From the cell containing the given text, extract its center point as (x, y) coordinate. 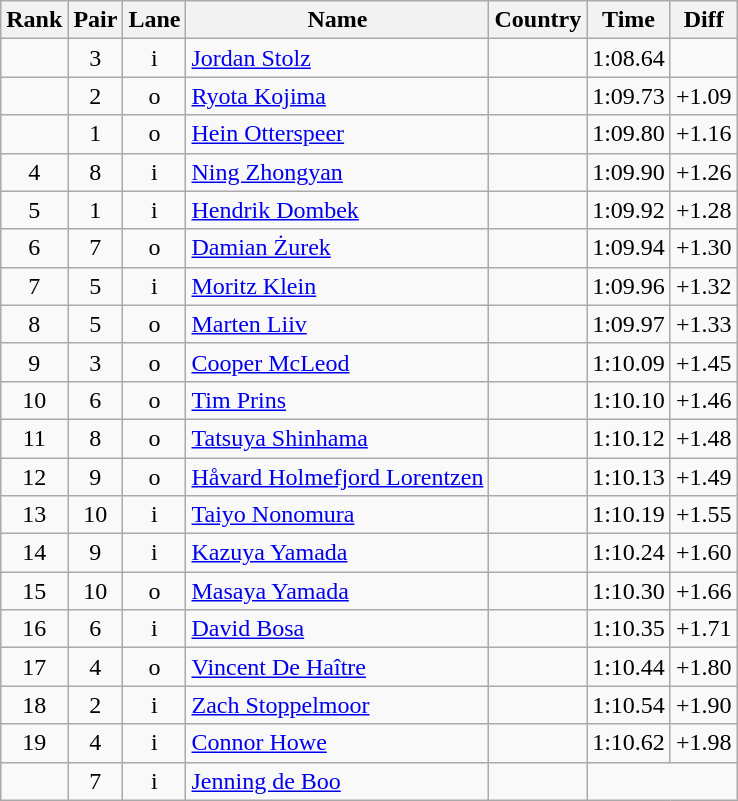
+1.48 (704, 438)
Pair (96, 20)
1:09.94 (629, 248)
Kazuya Yamada (338, 553)
+1.98 (704, 743)
1:09.90 (629, 172)
Name (338, 20)
Damian Żurek (338, 248)
+1.09 (704, 96)
12 (34, 477)
+1.26 (704, 172)
1:08.64 (629, 58)
Masaya Yamada (338, 591)
1:10.30 (629, 591)
+1.60 (704, 553)
18 (34, 705)
+1.46 (704, 400)
+1.90 (704, 705)
+1.80 (704, 667)
+1.32 (704, 286)
+1.16 (704, 134)
1:10.24 (629, 553)
1:10.13 (629, 477)
Jordan Stolz (338, 58)
11 (34, 438)
Zach Stoppelmoor (338, 705)
+1.55 (704, 515)
Cooper McLeod (338, 362)
15 (34, 591)
Moritz Klein (338, 286)
+1.49 (704, 477)
16 (34, 629)
1:10.44 (629, 667)
14 (34, 553)
19 (34, 743)
Marten Liiv (338, 324)
+1.45 (704, 362)
Lane (154, 20)
+1.66 (704, 591)
David Bosa (338, 629)
Ning Zhongyan (338, 172)
Connor Howe (338, 743)
1:10.10 (629, 400)
+1.33 (704, 324)
1:09.80 (629, 134)
17 (34, 667)
+1.30 (704, 248)
Rank (34, 20)
13 (34, 515)
1:10.12 (629, 438)
Diff (704, 20)
1:10.35 (629, 629)
1:10.19 (629, 515)
Time (629, 20)
Tatsuya Shinhama (338, 438)
1:10.62 (629, 743)
Håvard Holmefjord Lorentzen (338, 477)
+1.28 (704, 210)
1:09.97 (629, 324)
Ryota Kojima (338, 96)
1:09.92 (629, 210)
Tim Prins (338, 400)
Vincent De Haître (338, 667)
1:09.73 (629, 96)
Taiyo Nonomura (338, 515)
1:09.96 (629, 286)
Hein Otterspeer (338, 134)
Country (538, 20)
Jenning de Boo (338, 781)
+1.71 (704, 629)
1:10.09 (629, 362)
Hendrik Dombek (338, 210)
1:10.54 (629, 705)
